Find where the given text appears and provide that cell's center as [x, y] coordinate. 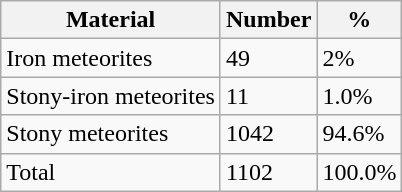
94.6% [360, 134]
2% [360, 58]
Total [111, 172]
11 [268, 96]
49 [268, 58]
Stony-iron meteorites [111, 96]
% [360, 20]
1102 [268, 172]
Stony meteorites [111, 134]
Iron meteorites [111, 58]
Number [268, 20]
1.0% [360, 96]
100.0% [360, 172]
1042 [268, 134]
Material [111, 20]
